For the text-containing cell, return its midpoint in [X, Y] coordinate format. 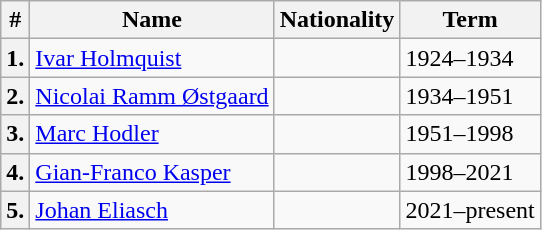
2. [16, 96]
1924–1934 [470, 58]
1. [16, 58]
Johan Eliasch [152, 210]
Nicolai Ramm Østgaard [152, 96]
3. [16, 134]
Name [152, 20]
1998–2021 [470, 172]
Marc Hodler [152, 134]
Term [470, 20]
Ivar Holmquist [152, 58]
5. [16, 210]
Nationality [337, 20]
2021–present [470, 210]
Gian-Franco Kasper [152, 172]
1951–1998 [470, 134]
# [16, 20]
4. [16, 172]
1934–1951 [470, 96]
